Output the (x, y) coordinate of the center of the cell containing the given text.  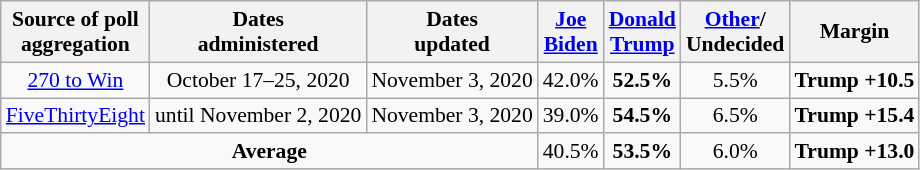
Trump +13.0 (854, 152)
Trump +10.5 (854, 80)
270 to Win (76, 80)
Trump +15.4 (854, 116)
October 17–25, 2020 (258, 80)
until November 2, 2020 (258, 116)
42.0% (571, 80)
52.5% (642, 80)
Dates updated (452, 32)
JoeBiden (571, 32)
40.5% (571, 152)
6.5% (735, 116)
5.5% (735, 80)
Dates administered (258, 32)
54.5% (642, 116)
FiveThirtyEight (76, 116)
39.0% (571, 116)
53.5% (642, 152)
Average (270, 152)
Source of pollaggregation (76, 32)
Other/Undecided (735, 32)
Margin (854, 32)
DonaldTrump (642, 32)
6.0% (735, 152)
